Capture the cell that displays the provided text and extract its [X, Y] central coordinate. 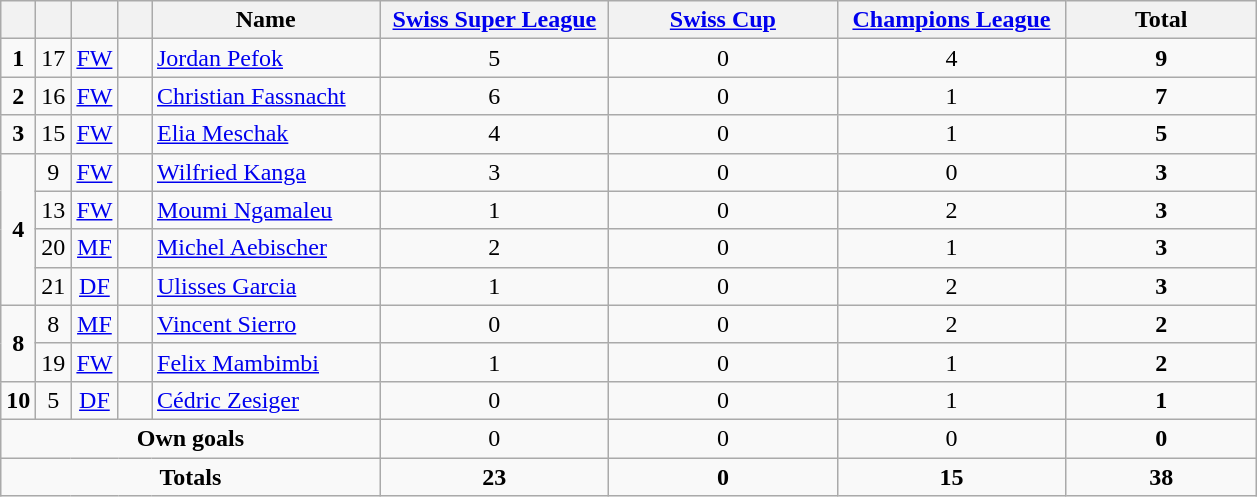
Own goals [190, 438]
21 [54, 286]
6 [494, 96]
Swiss Super League [494, 20]
Michel Aebischer [266, 248]
Swiss Cup [724, 20]
Name [266, 20]
Jordan Pefok [266, 58]
Totals [190, 477]
19 [54, 362]
20 [54, 248]
Felix Mambimbi [266, 362]
38 [1162, 477]
10 [18, 400]
13 [54, 210]
Cédric Zesiger [266, 400]
Christian Fassnacht [266, 96]
Elia Meschak [266, 134]
Moumi Ngamaleu [266, 210]
17 [54, 58]
Wilfried Kanga [266, 172]
Vincent Sierro [266, 324]
Total [1162, 20]
Champions League [952, 20]
23 [494, 477]
16 [54, 96]
Ulisses Garcia [266, 286]
7 [1162, 96]
